Find where the given text appears and provide that cell's center as (X, Y) coordinate. 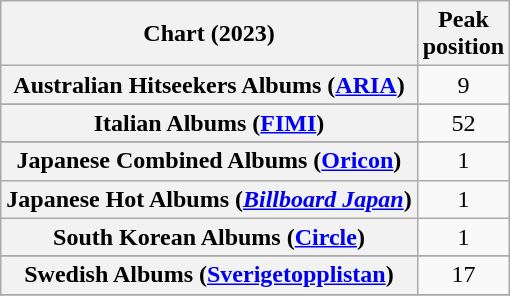
Chart (2023) (209, 34)
Japanese Combined Albums (Oricon) (209, 161)
Australian Hitseekers Albums (ARIA) (209, 85)
South Korean Albums (Circle) (209, 237)
Japanese Hot Albums (Billboard Japan) (209, 199)
Italian Albums (FIMI) (209, 123)
17 (463, 275)
9 (463, 85)
52 (463, 123)
Peakposition (463, 34)
Swedish Albums (Sverigetopplistan) (209, 275)
